Return (x, y) of the center of cell containing provided text 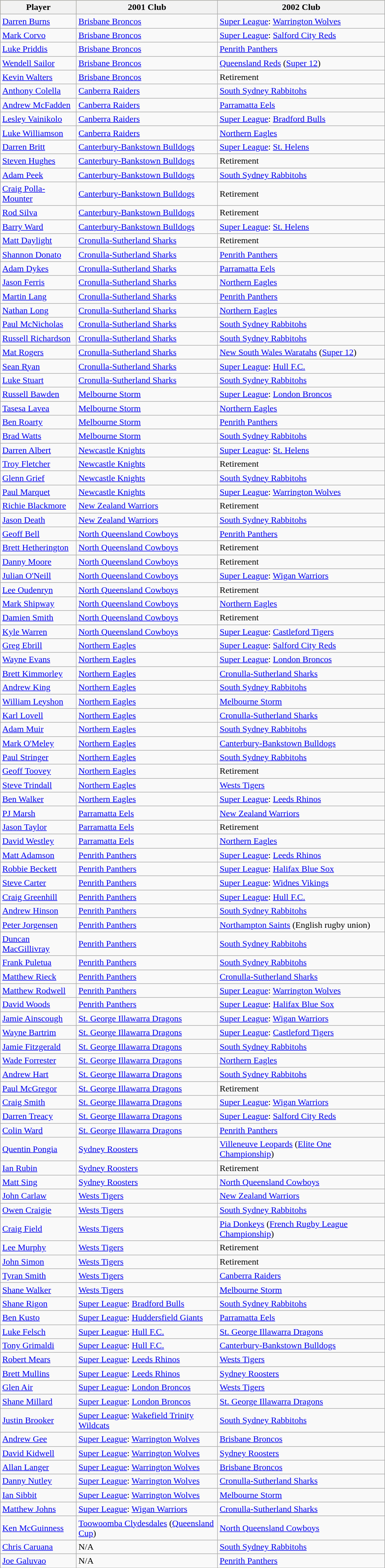
Villeneuve Leopards (Elite One Championship) (301, 1149)
Shane Walker (38, 1290)
Luke Williamson (38, 133)
Wayne Bartrim (38, 1032)
Barry Ward (38, 227)
Greg Ebrill (38, 646)
PJ Marsh (38, 813)
Kevin Walters (38, 77)
New South Wales Waratahs (Super 12) (301, 352)
Joe Galuvao (38, 1561)
Tony Grimaldi (38, 1346)
Super League: Huddersfield Giants (147, 1317)
Frank Puletua (38, 963)
Steve Carter (38, 883)
Rod Silva (38, 213)
Jamie Fitzgerald (38, 1046)
Luke Priddis (38, 49)
Justin Brooker (38, 1421)
Paul McGregor (38, 1089)
Wendell Sailor (38, 63)
Colin Ward (38, 1130)
Ken McGuinness (38, 1528)
Jason Ferris (38, 282)
Jason Death (38, 520)
Lee Murphy (38, 1248)
Paul McNicholas (38, 324)
Matt Sing (38, 1182)
Russell Richardson (38, 338)
Kyle Warren (38, 631)
Martin Lang (38, 296)
Matt Adamson (38, 855)
Queensland Reds (Super 12) (301, 63)
Julian O'Neill (38, 576)
Richie Blackmore (38, 506)
Robert Mears (38, 1360)
Shane Rigon (38, 1303)
Karl Lovell (38, 715)
Tasesa Lavea (38, 408)
Chris Caruana (38, 1547)
Mat Rogers (38, 352)
Matthew Rodwell (38, 991)
Craig Smith (38, 1102)
Damien Smith (38, 617)
David Woods (38, 1004)
Matthew Johns (38, 1509)
Shannon Donato (38, 255)
Craig Greenhill (38, 897)
Luke Felsch (38, 1331)
Andrew McFadden (38, 105)
Steve Trindall (38, 785)
Ian Rubin (38, 1168)
Peter Jorgensen (38, 925)
Super League: Widnes Vikings (301, 883)
Ben Walker (38, 799)
Super League: Wakefield Trinity Wildcats (147, 1421)
Darren Burns (38, 21)
Tyran Smith (38, 1276)
Shane Millard (38, 1401)
Geoff Toovey (38, 771)
Andrew King (38, 688)
Ben Roarty (38, 422)
Russell Bawden (38, 394)
John Simon (38, 1262)
Brett Mullins (38, 1374)
Anthony Colella (38, 91)
Jamie Ainscough (38, 1018)
Adam Dykes (38, 269)
Luke Stuart (38, 380)
Matthew Rieck (38, 977)
Danny Moore (38, 562)
Jason Taylor (38, 827)
William Leyshon (38, 701)
Duncan MacGillivray (38, 944)
Quentin Pongia (38, 1149)
David Kidwell (38, 1453)
Ian Sibbit (38, 1495)
Troy Fletcher (38, 464)
Brett Hetherington (38, 548)
Darren Britt (38, 147)
Lesley Vainikolo (38, 119)
Northampton Saints (English rugby union) (301, 925)
Glen Air (38, 1388)
Mark Corvo (38, 35)
Geoff Bell (38, 534)
John Carlaw (38, 1196)
Paul Marquet (38, 492)
Andrew Gee (38, 1439)
Allan Langer (38, 1467)
Wade Forrester (38, 1060)
Player (38, 7)
Danny Nutley (38, 1481)
Matt Daylight (38, 241)
Wayne Evans (38, 660)
Mark O'Meley (38, 743)
Paul Stringer (38, 757)
Adam Muir (38, 729)
Adam Peek (38, 175)
Lee Oudenryn (38, 590)
Craig Polla-Mounter (38, 194)
Brad Watts (38, 436)
Darren Albert (38, 450)
Toowoomba Clydesdales (Queensland Cup) (147, 1528)
David Westley (38, 841)
Craig Field (38, 1229)
Robbie Beckett (38, 869)
Andrew Hinson (38, 911)
Ben Kusto (38, 1317)
Pia Donkeys (French Rugby League Championship) (301, 1229)
Nathan Long (38, 310)
Steven Hughes (38, 161)
2001 Club (147, 7)
Brett Kimmorley (38, 674)
Owen Craigie (38, 1210)
Sean Ryan (38, 366)
Mark Shipway (38, 604)
2002 Club (301, 7)
Darren Treacy (38, 1116)
Glenn Grief (38, 478)
Andrew Hart (38, 1074)
